Capture the cell that displays the provided text and extract its [x, y] central coordinate. 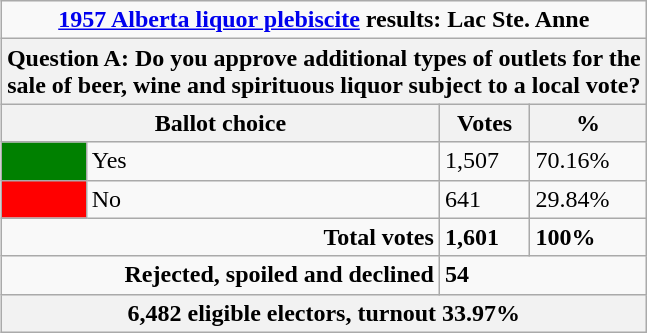
1,507 [484, 161]
% [588, 123]
54 [542, 275]
Rejected, spoiled and declined [220, 275]
100% [588, 237]
70.16% [588, 161]
Ballot choice [220, 123]
6,482 eligible electors, turnout 33.97% [324, 313]
Votes [484, 123]
No [262, 199]
1957 Alberta liquor plebiscite results: Lac Ste. Anne [324, 20]
1,601 [484, 237]
Yes [262, 161]
Total votes [220, 237]
641 [484, 199]
Question A: Do you approve additional types of outlets for the sale of beer, wine and spirituous liquor subject to a local vote? [324, 72]
29.84% [588, 199]
